From the cell containing the given text, extract its center point as [x, y] coordinate. 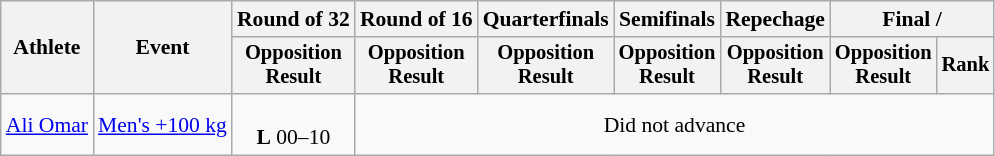
Athlete [47, 48]
Rank [966, 66]
Men's +100 kg [162, 124]
Round of 32 [294, 19]
Event [162, 48]
Round of 16 [416, 19]
Semifinals [668, 19]
Quarterfinals [546, 19]
Repechage [775, 19]
Ali Omar [47, 124]
L 00–10 [294, 124]
Final / [912, 19]
Did not advance [674, 124]
